For the text-containing cell, return its midpoint in (X, Y) coordinate format. 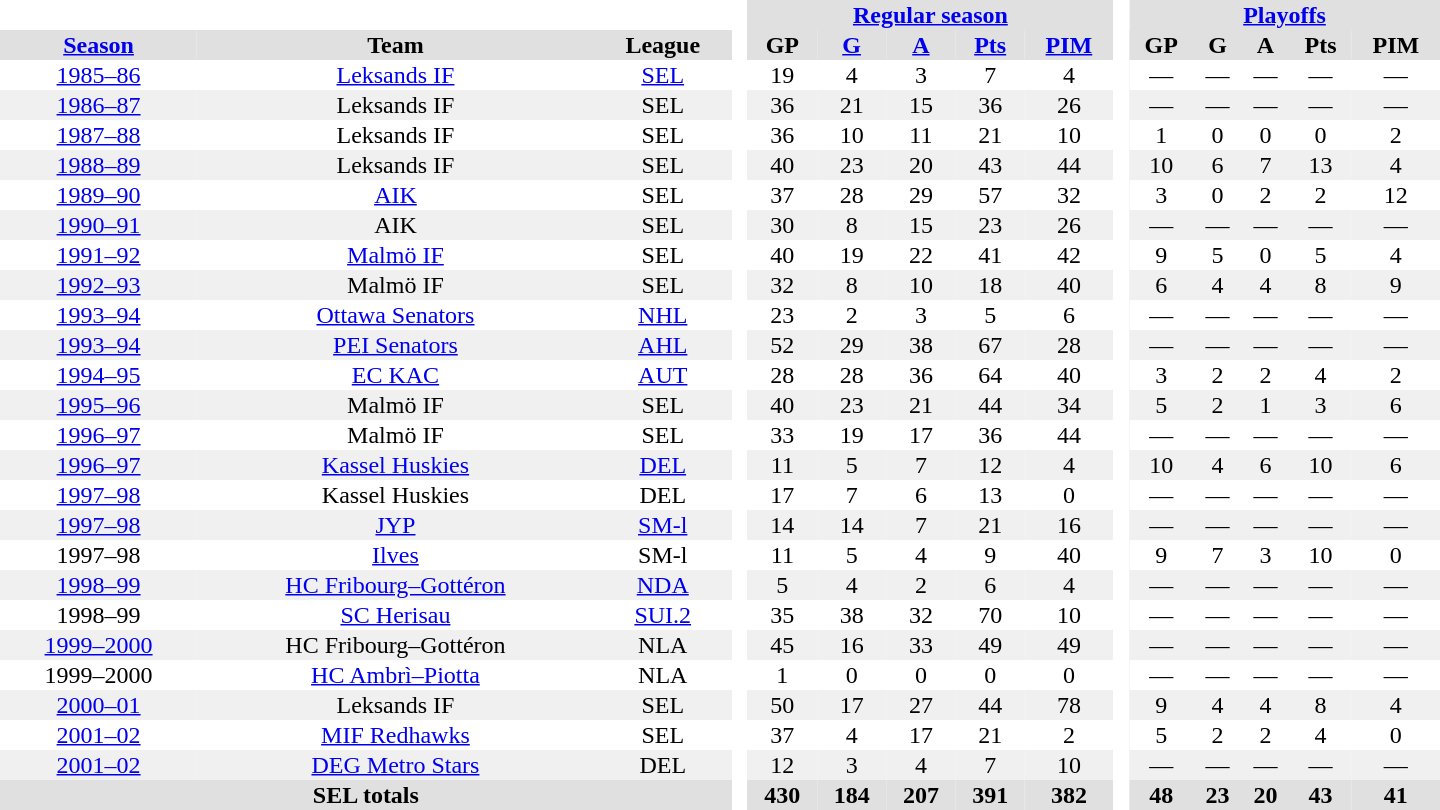
207 (920, 795)
184 (852, 795)
AUT (663, 375)
NDA (663, 585)
SUI.2 (663, 615)
52 (782, 345)
PEI Senators (396, 345)
391 (990, 795)
Playoffs (1284, 15)
70 (990, 615)
1985–86 (98, 75)
57 (990, 195)
64 (990, 375)
SC Herisau (396, 615)
48 (1162, 795)
Season (98, 45)
30 (782, 225)
Team (396, 45)
MIF Redhawks (396, 735)
League (663, 45)
1992–93 (98, 285)
34 (1069, 405)
JYP (396, 525)
1995–96 (98, 405)
1991–92 (98, 255)
35 (782, 615)
AHL (663, 345)
27 (920, 705)
1994–95 (98, 375)
382 (1069, 795)
Ilves (396, 555)
EC KAC (396, 375)
1986–87 (98, 105)
67 (990, 345)
1988–89 (98, 165)
22 (920, 255)
NHL (663, 315)
SEL totals (366, 795)
HC Ambrì–Piotta (396, 675)
2000–01 (98, 705)
1990–91 (98, 225)
45 (782, 645)
Regular season (930, 15)
1987–88 (98, 135)
DEG Metro Stars (396, 765)
78 (1069, 705)
Ottawa Senators (396, 315)
50 (782, 705)
42 (1069, 255)
18 (990, 285)
430 (782, 795)
1989–90 (98, 195)
